Determine the (x, y) coordinate at the center of the cell enclosing the given text.  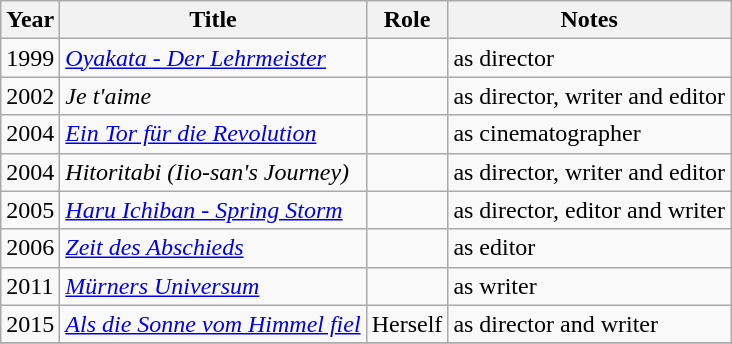
as editor (590, 248)
Je t'aime (213, 96)
Zeit des Abschieds (213, 248)
as cinematographer (590, 134)
as writer (590, 286)
Mürners Universum (213, 286)
1999 (30, 58)
Hitoritabi (Iio-san's Journey) (213, 172)
Ein Tor für die Revolution (213, 134)
Notes (590, 20)
2011 (30, 286)
Herself (407, 324)
as director and writer (590, 324)
2005 (30, 210)
as director, editor and writer (590, 210)
2015 (30, 324)
2002 (30, 96)
Haru Ichiban - Spring Storm (213, 210)
Title (213, 20)
as director (590, 58)
Als die Sonne vom Himmel fiel (213, 324)
Role (407, 20)
Oyakata - Der Lehrmeister (213, 58)
Year (30, 20)
2006 (30, 248)
